Determine the (x, y) coordinate at the center of the cell enclosing the given text.  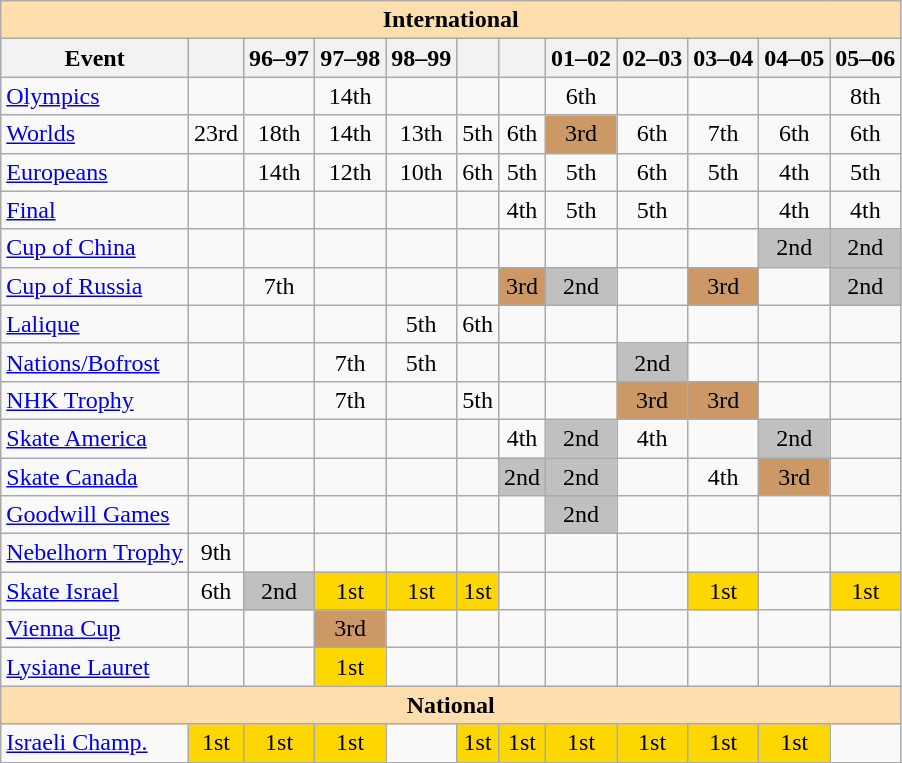
03–04 (724, 58)
10th (422, 172)
18th (280, 134)
Cup of Russia (95, 286)
04–05 (794, 58)
13th (422, 134)
05–06 (866, 58)
Nebelhorn Trophy (95, 553)
96–97 (280, 58)
Israeli Champ. (95, 743)
Olympics (95, 96)
97–98 (350, 58)
Vienna Cup (95, 629)
Cup of China (95, 248)
Lalique (95, 324)
Event (95, 58)
Final (95, 210)
02–03 (652, 58)
International (451, 20)
Lysiane Lauret (95, 667)
9th (216, 553)
Worlds (95, 134)
12th (350, 172)
NHK Trophy (95, 400)
National (451, 705)
Skate Israel (95, 591)
Europeans (95, 172)
Skate America (95, 438)
8th (866, 96)
98–99 (422, 58)
01–02 (582, 58)
23rd (216, 134)
Skate Canada (95, 477)
Nations/Bofrost (95, 362)
Goodwill Games (95, 515)
